Output the (x, y) coordinate of the center of the cell containing the given text.  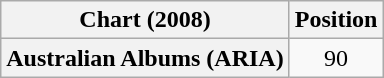
90 (336, 58)
Australian Albums (ARIA) (145, 58)
Chart (2008) (145, 20)
Position (336, 20)
